Determine the (x, y) coordinate at the center of the cell enclosing the given text.  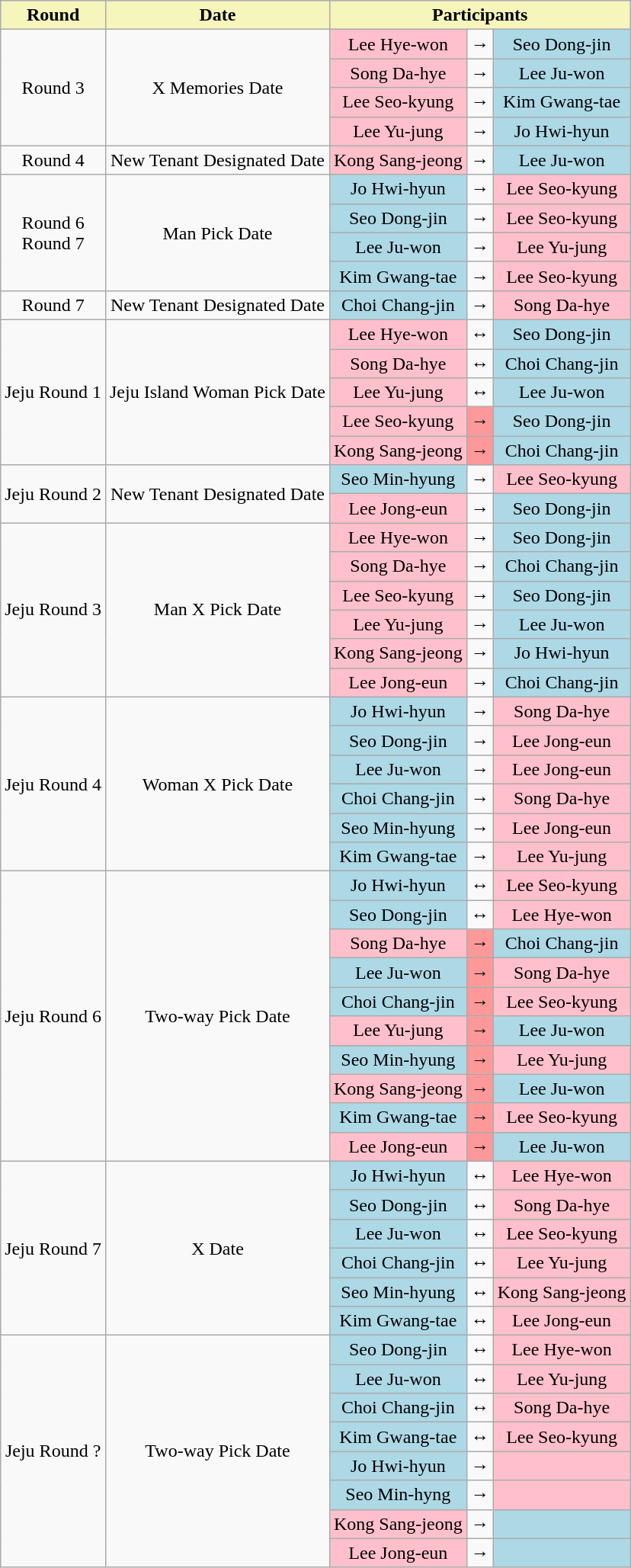
Round 7 (53, 305)
Jeju Island Woman Pick Date (217, 392)
Jeju Round 7 (53, 1248)
Jeju Round ? (53, 1451)
Round 3 (53, 88)
Woman X Pick Date (217, 784)
X Memories Date (217, 88)
Seo Min-hyng (398, 1495)
Jeju Round 6 (53, 1017)
Man Pick Date (217, 232)
Jeju Round 3 (53, 610)
Participants (479, 15)
Man X Pick Date (217, 610)
Date (217, 15)
Jeju Round 4 (53, 784)
X Date (217, 1248)
Round 4 (53, 160)
Round (53, 15)
Jeju Round 1 (53, 392)
Round 6Round 7 (53, 232)
Jeju Round 2 (53, 494)
